Provide the [x, y] coordinate of the cell's center where the given text is located.  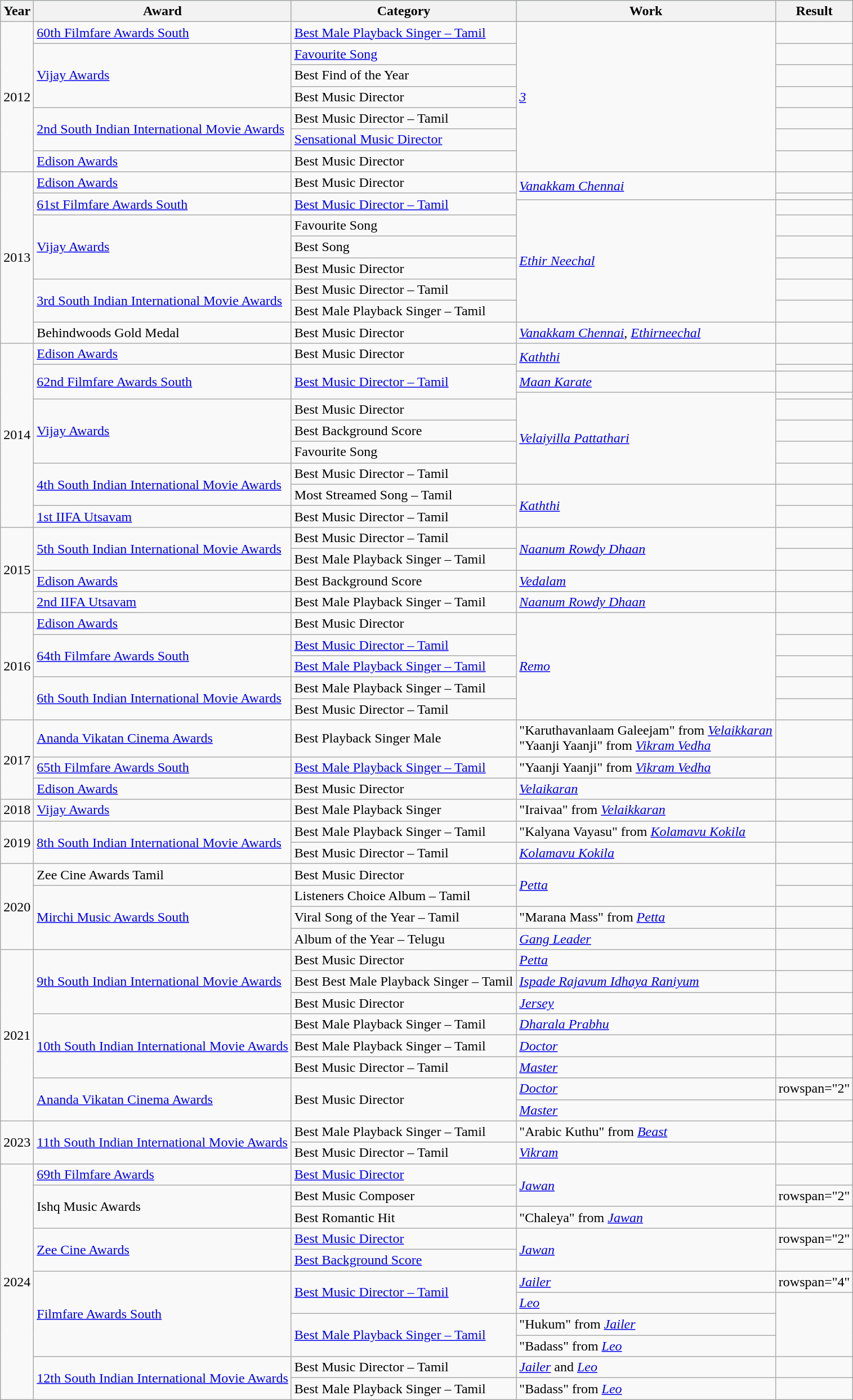
Ishq Music Awards [162, 1206]
Kolamavu Kokila [646, 853]
12th South Indian International Movie Awards [162, 1378]
Album of the Year – Telugu [404, 938]
2018 [17, 810]
2013 [17, 257]
Jailer [646, 1282]
5th South Indian International Movie Awards [162, 548]
9th South Indian International Movie Awards [162, 982]
61st Filmfare Awards South [162, 204]
2024 [17, 1281]
Year [17, 11]
Jersey [646, 1003]
6th South Indian International Movie Awards [162, 699]
Zee Cine Awards [162, 1249]
2nd IIFA Utsavam [162, 602]
4th South Indian International Movie Awards [162, 484]
64th Filmfare Awards South [162, 656]
Best Music Composer [404, 1196]
"Yaanji Yaanji" from Vikram Vedha [646, 767]
Maan Karate [646, 382]
Vikram [646, 1153]
62nd Filmfare Awards South [162, 382]
3rd South Indian International Movie Awards [162, 301]
Remo [646, 667]
Velaiyilla Pattathari [646, 438]
Listeners Choice Album – Tamil [404, 896]
Behindwoods Gold Medal [162, 333]
Viral Song of the Year – Tamil [404, 917]
Award [162, 11]
8th South Indian International Movie Awards [162, 842]
Best Male Playback Singer [404, 810]
60th Filmfare Awards South [162, 33]
Velaikaran [646, 789]
"Karuthavanlaam Galeejam" from Velaikkaran"Yaanji Yaanji" from Vikram Vedha [646, 739]
2021 [17, 1035]
Mirchi Music Awards South [162, 917]
"Chaleya" from Jawan [646, 1217]
Best Playback Singer Male [404, 739]
2014 [17, 436]
Leo [646, 1303]
Best Romantic Hit [404, 1217]
Jailer and Leo [646, 1367]
2015 [17, 570]
"Kalyana Vayasu" from Kolamavu Kokila [646, 831]
Best Best Male Playback Singer – Tamil [404, 982]
"Hukum" from Jailer [646, 1325]
Ethir Neechal [646, 260]
"Iraivaa" from Velaikkaran [646, 810]
Ispade Rajavum Idhaya Raniyum [646, 982]
Most Streamed Song – Tamil [404, 495]
2012 [17, 97]
Best Find of the Year [404, 75]
1st IIFA Utsavam [162, 516]
Sensational Music Director [404, 140]
Dharala Prabhu [646, 1025]
3 [646, 97]
11th South Indian International Movie Awards [162, 1142]
Work [646, 11]
2nd South Indian International Movie Awards [162, 129]
2020 [17, 906]
Best Song [404, 247]
"Arabic Kuthu" from Beast [646, 1131]
2017 [17, 760]
Category [404, 11]
2016 [17, 667]
65th Filmfare Awards South [162, 767]
Result [814, 11]
Vanakkam Chennai [646, 186]
2019 [17, 842]
10th South Indian International Movie Awards [162, 1046]
Vanakkam Chennai, Ethirneechal [646, 333]
Filmfare Awards South [162, 1314]
Gang Leader [646, 938]
Zee Cine Awards Tamil [162, 874]
"Marana Mass" from Petta [646, 917]
2023 [17, 1142]
Vedalam [646, 580]
rowspan="4" [814, 1282]
69th Filmfare Awards [162, 1174]
